From the cell containing the given text, extract its center point as [X, Y] coordinate. 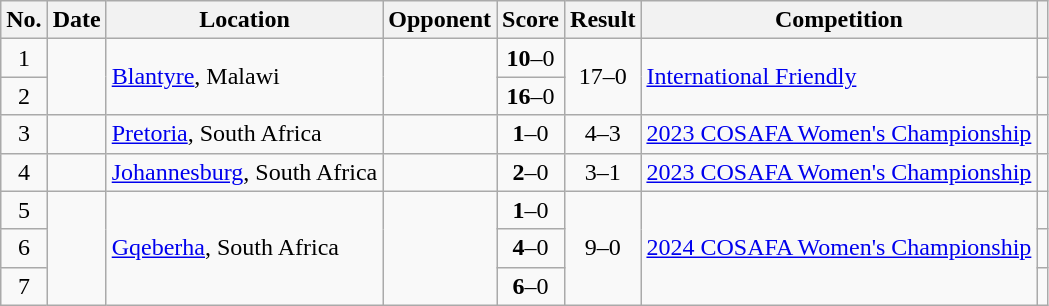
2–0 [531, 172]
3 [24, 134]
4 [24, 172]
International Friendly [839, 77]
2024 COSAFA Women's Championship [839, 248]
17–0 [603, 77]
No. [24, 20]
4–0 [531, 248]
10–0 [531, 58]
1 [24, 58]
Johannesburg, South Africa [244, 172]
5 [24, 210]
9–0 [603, 248]
Score [531, 20]
Location [244, 20]
16–0 [531, 96]
4–3 [603, 134]
3–1 [603, 172]
Blantyre, Malawi [244, 77]
7 [24, 286]
Gqeberha, South Africa [244, 248]
Competition [839, 20]
Opponent [440, 20]
6–0 [531, 286]
Result [603, 20]
Pretoria, South Africa [244, 134]
Date [76, 20]
6 [24, 248]
2 [24, 96]
